Locate the cell with the specified text and output its (x, y) center coordinate. 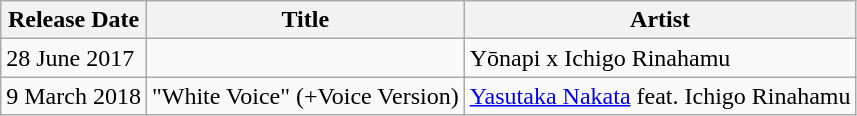
Title (305, 20)
28 June 2017 (74, 58)
Artist (660, 20)
"White Voice" (+Voice Version) (305, 96)
Release Date (74, 20)
Yōnapi x Ichigo Rinahamu (660, 58)
9 March 2018 (74, 96)
Yasutaka Nakata feat. Ichigo Rinahamu (660, 96)
